For the text-containing cell, return its midpoint in (x, y) coordinate format. 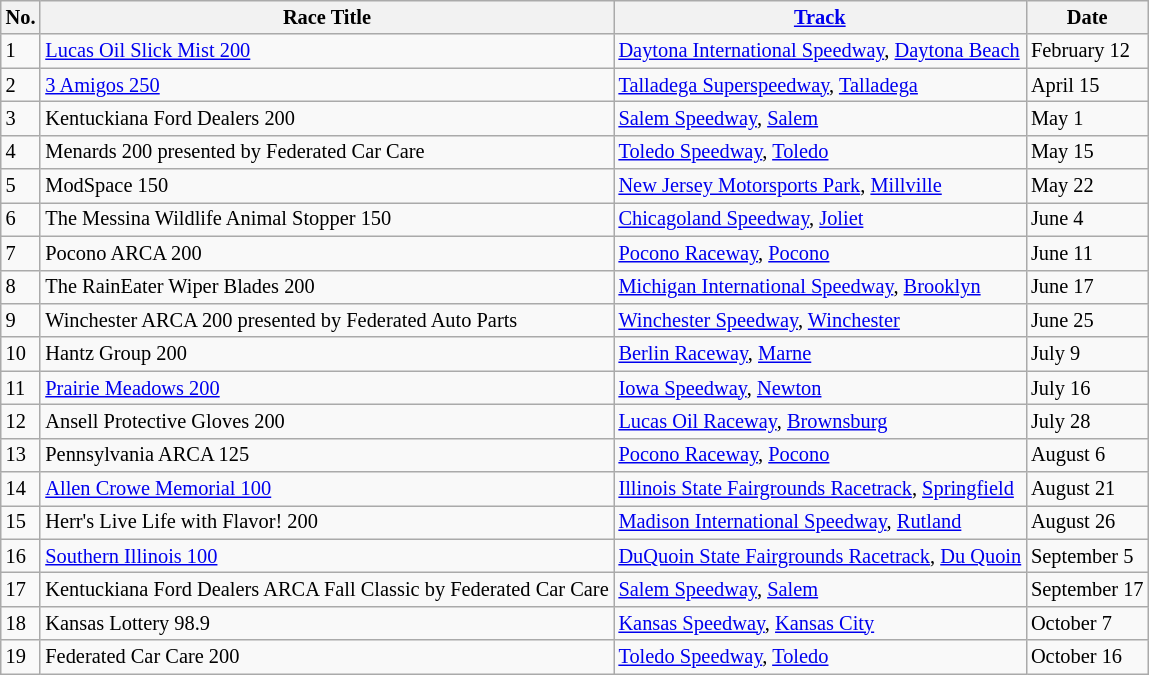
Pennsylvania ARCA 125 (326, 455)
Date (1087, 17)
Track (820, 17)
Kentuckiana Ford Dealers 200 (326, 118)
Southern Illinois 100 (326, 556)
February 12 (1087, 51)
19 (21, 657)
1 (21, 51)
September 5 (1087, 556)
Winchester ARCA 200 presented by Federated Auto Parts (326, 320)
17 (21, 589)
12 (21, 421)
April 15 (1087, 85)
New Jersey Motorsports Park, Millville (820, 186)
The Messina Wildlife Animal Stopper 150 (326, 219)
Talladega Superspeedway, Talladega (820, 85)
Kansas Lottery 98.9 (326, 623)
7 (21, 253)
Federated Car Care 200 (326, 657)
July 9 (1087, 354)
August 6 (1087, 455)
8 (21, 287)
August 21 (1087, 489)
3 Amigos 250 (326, 85)
ModSpace 150 (326, 186)
Winchester Speedway, Winchester (820, 320)
Menards 200 presented by Federated Car Care (326, 152)
October 16 (1087, 657)
June 11 (1087, 253)
Lucas Oil Slick Mist 200 (326, 51)
Ansell Protective Gloves 200 (326, 421)
Daytona International Speedway, Daytona Beach (820, 51)
2 (21, 85)
Kentuckiana Ford Dealers ARCA Fall Classic by Federated Car Care (326, 589)
June 17 (1087, 287)
13 (21, 455)
May 1 (1087, 118)
5 (21, 186)
6 (21, 219)
July 28 (1087, 421)
June 25 (1087, 320)
Michigan International Speedway, Brooklyn (820, 287)
14 (21, 489)
Pocono ARCA 200 (326, 253)
Chicagoland Speedway, Joliet (820, 219)
Madison International Speedway, Rutland (820, 522)
18 (21, 623)
4 (21, 152)
May 15 (1087, 152)
September 17 (1087, 589)
Herr's Live Life with Flavor! 200 (326, 522)
Kansas Speedway, Kansas City (820, 623)
Hantz Group 200 (326, 354)
October 7 (1087, 623)
The RainEater Wiper Blades 200 (326, 287)
3 (21, 118)
Allen Crowe Memorial 100 (326, 489)
9 (21, 320)
Lucas Oil Raceway, Brownsburg (820, 421)
10 (21, 354)
June 4 (1087, 219)
No. (21, 17)
15 (21, 522)
11 (21, 388)
Berlin Raceway, Marne (820, 354)
Illinois State Fairgrounds Racetrack, Springfield (820, 489)
DuQuoin State Fairgrounds Racetrack, Du Quoin (820, 556)
Prairie Meadows 200 (326, 388)
Iowa Speedway, Newton (820, 388)
Race Title (326, 17)
16 (21, 556)
July 16 (1087, 388)
August 26 (1087, 522)
May 22 (1087, 186)
